Capture the cell that displays the provided text and extract its (x, y) central coordinate. 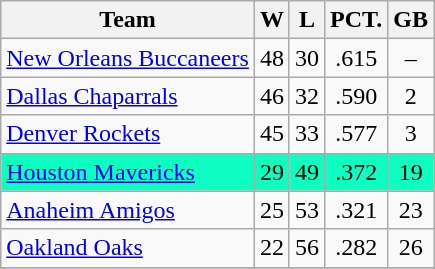
.321 (356, 210)
– (411, 58)
30 (306, 58)
GB (411, 20)
3 (411, 134)
33 (306, 134)
19 (411, 172)
Dallas Chaparrals (128, 96)
49 (306, 172)
.590 (356, 96)
.282 (356, 248)
Anaheim Amigos (128, 210)
48 (272, 58)
22 (272, 248)
23 (411, 210)
PCT. (356, 20)
Denver Rockets (128, 134)
2 (411, 96)
45 (272, 134)
New Orleans Buccaneers (128, 58)
25 (272, 210)
Team (128, 20)
53 (306, 210)
.372 (356, 172)
Houston Mavericks (128, 172)
Oakland Oaks (128, 248)
W (272, 20)
46 (272, 96)
29 (272, 172)
56 (306, 248)
.577 (356, 134)
.615 (356, 58)
26 (411, 248)
L (306, 20)
32 (306, 96)
